Extract the [x, y] coordinate from the center of the cell holding the provided text.  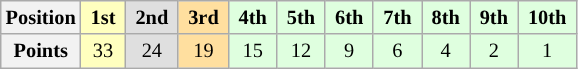
24 [152, 51]
2 [494, 51]
4 [446, 51]
1st [104, 17]
5th [301, 17]
9th [494, 17]
15 [253, 51]
4th [253, 17]
10th [547, 17]
1 [547, 51]
6th [349, 17]
3rd [203, 17]
Position [41, 17]
33 [104, 51]
8th [446, 17]
2nd [152, 17]
6 [397, 51]
19 [203, 51]
7th [397, 17]
12 [301, 51]
9 [349, 51]
Points [41, 51]
